Identify which cell holds the provided text, then report its [X, Y] central coordinate. 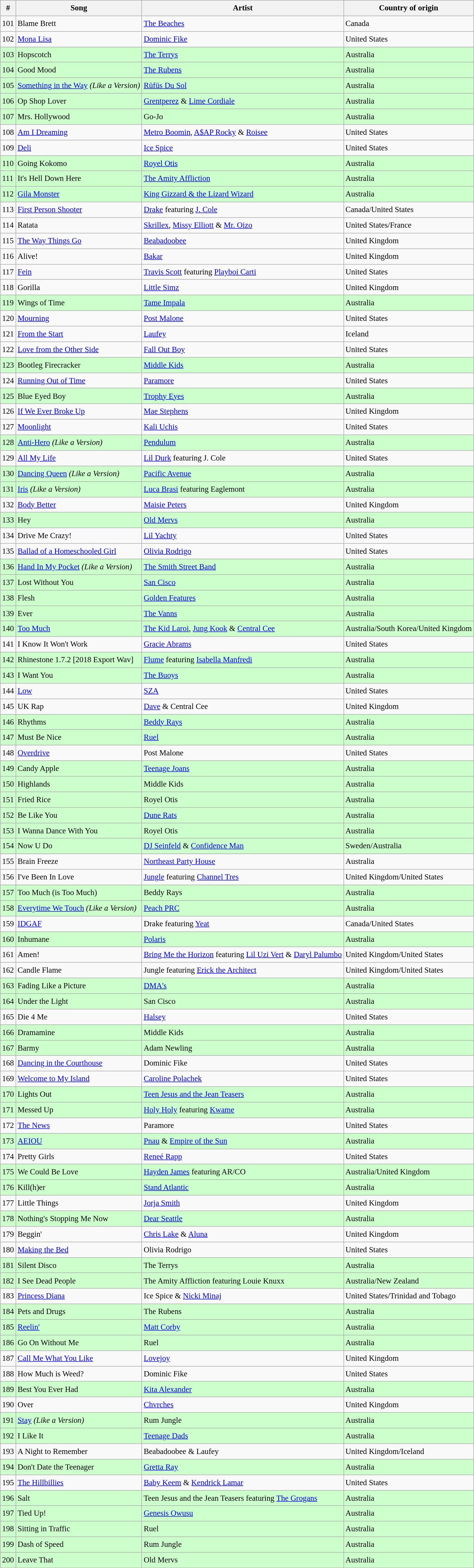
190 [8, 1405]
Under the Light [79, 1001]
111 [8, 179]
162 [8, 970]
Teenage Dads [243, 1436]
Pendulum [243, 443]
141 [8, 645]
Flume featuring Isabella Manfredi [243, 660]
Beggin' [79, 1234]
I Want You [79, 676]
The News [79, 1125]
Chris Lake & Aluna [243, 1234]
Pets and Drugs [79, 1312]
Lovejoy [243, 1358]
Welcome to My Island [79, 1079]
Gila Monster [79, 194]
Fading Like a Picture [79, 986]
188 [8, 1374]
Ever [79, 613]
195 [8, 1482]
Dune Rats [243, 815]
Rhinestone 1.7.2 [2018 Export Wav] [79, 660]
All My Life [79, 458]
DMA's [243, 986]
Golden Features [243, 598]
119 [8, 303]
United States/France [409, 225]
171 [8, 1110]
189 [8, 1390]
Hayden James featuring AR/CO [243, 1172]
Am I Dreaming [79, 132]
147 [8, 737]
Leave That [79, 1560]
DJ Seinfeld & Confidence Man [243, 846]
Inhumane [79, 939]
Teen Jesus and the Jean Teasers [243, 1094]
Blame Brett [79, 24]
120 [8, 319]
Sitting in Traffic [79, 1529]
187 [8, 1358]
151 [8, 800]
Now U Do [79, 846]
196 [8, 1498]
Lil Durk featuring J. Cole [243, 458]
Travis Scott featuring Playboi Carti [243, 272]
159 [8, 924]
163 [8, 986]
115 [8, 241]
Go On Without Me [79, 1343]
166 [8, 1033]
Op Shop Lover [79, 101]
Drive Me Crazy! [79, 536]
Ballad of a Homeschooled Girl [79, 552]
Rhythms [79, 722]
Beabadoobee & Laufey [243, 1451]
Bootleg Firecracker [79, 365]
105 [8, 86]
153 [8, 831]
165 [8, 1017]
167 [8, 1048]
Jungle featuring Erick the Architect [243, 970]
Drake featuring J. Cole [243, 210]
Dancing in the Courthouse [79, 1064]
183 [8, 1296]
112 [8, 194]
181 [8, 1265]
146 [8, 722]
Too Much [79, 629]
Kita Alexander [243, 1390]
Song [79, 8]
Reneé Rapp [243, 1157]
Little Simz [243, 288]
Ice Spice [243, 148]
198 [8, 1529]
191 [8, 1421]
Dash of Speed [79, 1545]
184 [8, 1312]
Must Be Nice [79, 737]
149 [8, 769]
Metro Boomin, A$AP Rocky & Roisee [243, 132]
The Buoys [243, 676]
Everytime We Touch (Like a Version) [79, 909]
108 [8, 132]
Dear Seattle [243, 1218]
164 [8, 1001]
How Much is Weed? [79, 1374]
142 [8, 660]
134 [8, 536]
Mrs. Hollywood [79, 116]
Good Mood [79, 70]
Ratata [79, 225]
Ice Spice & Nicki Minaj [243, 1296]
192 [8, 1436]
King Gizzard & the Lizard Wizard [243, 194]
Pnau & Empire of the Sun [243, 1141]
Something in the Way (Like a Version) [79, 86]
174 [8, 1157]
The Hillbillies [79, 1482]
143 [8, 676]
The Amity Affliction featuring Louie Knuxx [243, 1281]
160 [8, 939]
121 [8, 334]
Artist [243, 8]
133 [8, 520]
I Know It Won't Work [79, 645]
Trophy Eyes [243, 396]
128 [8, 443]
Barmy [79, 1048]
Luca Brasi featuring Eaglemont [243, 489]
117 [8, 272]
161 [8, 955]
Over [79, 1405]
Love from the Other Side [79, 349]
Kali Uchis [243, 427]
Iris (Like a Version) [79, 489]
185 [8, 1327]
Don't Date the Teenager [79, 1467]
Canada [409, 24]
A Night to Remember [79, 1451]
Gorilla [79, 288]
Genesis Owusu [243, 1514]
200 [8, 1560]
Deli [79, 148]
137 [8, 582]
122 [8, 349]
Polaris [243, 939]
From the Start [79, 334]
Kill(h)er [79, 1188]
123 [8, 365]
Running Out of Time [79, 380]
Overdrive [79, 753]
Iceland [409, 334]
Dramamine [79, 1033]
Lil Yachty [243, 536]
Fall Out Boy [243, 349]
194 [8, 1467]
Dave & Central Cee [243, 706]
Stay (Like a Version) [79, 1421]
116 [8, 256]
Silent Disco [79, 1265]
Skrillex, Missy Elliott & Mr. Oizo [243, 225]
Mona Lisa [79, 40]
102 [8, 40]
Stand Atlantic [243, 1188]
Candy Apple [79, 769]
106 [8, 101]
Teenage Joans [243, 769]
Tied Up! [79, 1514]
178 [8, 1218]
The Kid Laroi, Jung Kook & Central Cee [243, 629]
I Wanna Dance With You [79, 831]
I Like It [79, 1436]
Grentperez & Lime Cordiale [243, 101]
First Person Shooter [79, 210]
Brain Freeze [79, 861]
Too Much (is Too Much) [79, 893]
Hey [79, 520]
197 [8, 1514]
Jorja Smith [243, 1203]
Best You Ever Had [79, 1390]
Tame Impala [243, 303]
United Kingdom/Iceland [409, 1451]
Caroline Polachek [243, 1079]
Moonlight [79, 427]
148 [8, 753]
Holy Holy featuring Kwame [243, 1110]
186 [8, 1343]
Die 4 Me [79, 1017]
UK Rap [79, 706]
Highlands [79, 784]
Halsey [243, 1017]
152 [8, 815]
The Way Things Go [79, 241]
Little Things [79, 1203]
145 [8, 706]
103 [8, 55]
129 [8, 458]
Rüfüs Du Sol [243, 86]
Call Me What You Like [79, 1358]
Country of origin [409, 8]
Bring Me the Horizon featuring Lil Uzi Vert & Daryl Palumbo [243, 955]
Hand In My Pocket (Like a Version) [79, 567]
136 [8, 567]
Salt [79, 1498]
Princess Diana [79, 1296]
156 [8, 877]
Fein [79, 272]
Lost Without You [79, 582]
Jungle featuring Channel Tres [243, 877]
If We Ever Broke Up [79, 412]
Maisie Peters [243, 505]
Wings of Time [79, 303]
# [8, 8]
Making the Bed [79, 1250]
130 [8, 474]
138 [8, 598]
177 [8, 1203]
173 [8, 1141]
154 [8, 846]
109 [8, 148]
IDGAF [79, 924]
Dancing Queen (Like a Version) [79, 474]
172 [8, 1125]
104 [8, 70]
The Amity Affliction [243, 179]
Go-Jo [243, 116]
168 [8, 1064]
182 [8, 1281]
Mae Stephens [243, 412]
150 [8, 784]
Going Kokomo [79, 164]
I've Been In Love [79, 877]
124 [8, 380]
158 [8, 909]
Body Better [79, 505]
169 [8, 1079]
SZA [243, 691]
Peach PRC [243, 909]
139 [8, 613]
Australia/United Kingdom [409, 1172]
170 [8, 1094]
It's Hell Down Here [79, 179]
Laufey [243, 334]
We Could Be Love [79, 1172]
Pacific Avenue [243, 474]
Fried Rice [79, 800]
Alive! [79, 256]
144 [8, 691]
The Smith Street Band [243, 567]
United States/Trinidad and Tobago [409, 1296]
Mourning [79, 319]
Flesh [79, 598]
Low [79, 691]
199 [8, 1545]
Sweden/Australia [409, 846]
Baby Keem & Kendrick Lamar [243, 1482]
Hopscotch [79, 55]
126 [8, 412]
140 [8, 629]
114 [8, 225]
157 [8, 893]
Bakar [243, 256]
Beabadoobee [243, 241]
Candle Flame [79, 970]
118 [8, 288]
Matt Corby [243, 1327]
Be Like You [79, 815]
Drake featuring Yeat [243, 924]
AEIOU [79, 1141]
Blue Eyed Boy [79, 396]
131 [8, 489]
Gracie Abrams [243, 645]
Teen Jesus and the Jean Teasers featuring The Grogans [243, 1498]
Anti-Hero (Like a Version) [79, 443]
125 [8, 396]
113 [8, 210]
155 [8, 861]
135 [8, 552]
110 [8, 164]
Gretta Ray [243, 1467]
180 [8, 1250]
Australia/South Korea/United Kingdom [409, 629]
Pretty Girls [79, 1157]
175 [8, 1172]
132 [8, 505]
Nothing's Stopping Me Now [79, 1218]
176 [8, 1188]
101 [8, 24]
The Beaches [243, 24]
193 [8, 1451]
Australia/New Zealand [409, 1281]
Adam Newling [243, 1048]
Chvrches [243, 1405]
The Vanns [243, 613]
Messed Up [79, 1110]
127 [8, 427]
Northeast Party House [243, 861]
Reelin' [79, 1327]
I See Dead People [79, 1281]
Lights Out [79, 1094]
Amen! [79, 955]
107 [8, 116]
179 [8, 1234]
